Capture the cell that displays the provided text and extract its (x, y) central coordinate. 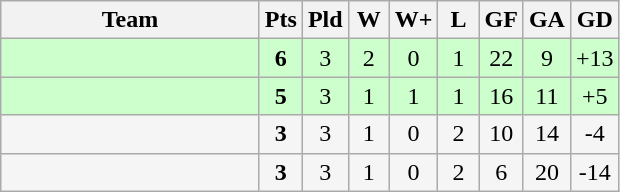
+13 (594, 58)
-14 (594, 172)
L (458, 20)
5 (280, 96)
Pld (325, 20)
9 (546, 58)
+5 (594, 96)
W+ (414, 20)
GA (546, 20)
20 (546, 172)
GD (594, 20)
W (368, 20)
11 (546, 96)
Pts (280, 20)
10 (501, 134)
Team (130, 20)
16 (501, 96)
14 (546, 134)
GF (501, 20)
22 (501, 58)
-4 (594, 134)
